Pinpoint the cell where the given text exists, returning its [x, y] midpoint coordinate. 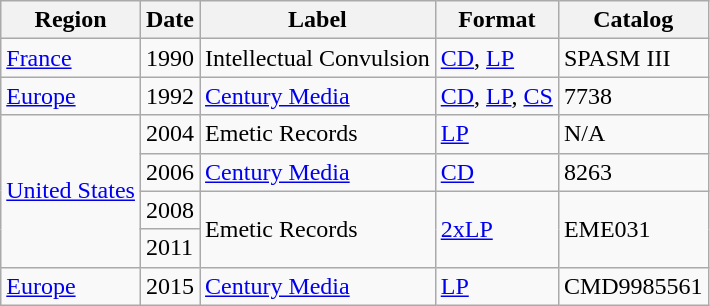
United States [71, 191]
Region [71, 20]
8263 [633, 172]
CD, LP, CS [496, 96]
France [71, 58]
7738 [633, 96]
2006 [170, 172]
Intellectual Convulsion [318, 58]
SPASM III [633, 58]
1992 [170, 96]
Catalog [633, 20]
Date [170, 20]
1990 [170, 58]
2008 [170, 210]
CD, LP [496, 58]
CMD9985561 [633, 286]
N/A [633, 134]
Format [496, 20]
2xLP [496, 229]
EME031 [633, 229]
2004 [170, 134]
Label [318, 20]
2011 [170, 248]
CD [496, 172]
2015 [170, 286]
